Scan for the cell matching the given text and deliver its [X, Y] coordinate at center. 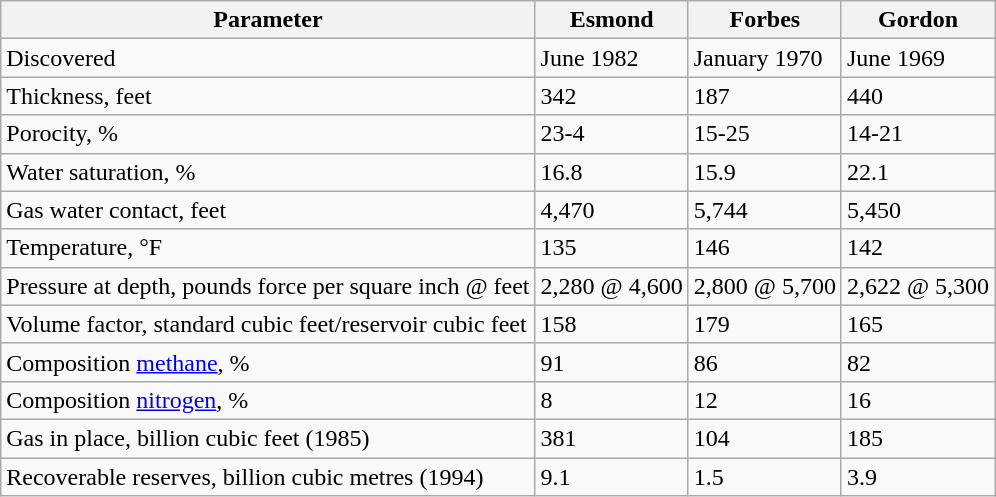
104 [764, 438]
14-21 [918, 134]
Forbes [764, 20]
Volume factor, standard cubic feet/reservoir cubic feet [268, 324]
15.9 [764, 172]
187 [764, 96]
Composition nitrogen, % [268, 400]
15-25 [764, 134]
91 [612, 362]
165 [918, 324]
8 [612, 400]
82 [918, 362]
Thickness, feet [268, 96]
Discovered [268, 58]
Composition methane, % [268, 362]
142 [918, 248]
158 [612, 324]
5,450 [918, 210]
Water saturation, % [268, 172]
5,744 [764, 210]
June 1982 [612, 58]
342 [612, 96]
16 [918, 400]
146 [764, 248]
Parameter [268, 20]
Recoverable reserves, billion cubic metres (1994) [268, 477]
135 [612, 248]
Esmond [612, 20]
440 [918, 96]
3.9 [918, 477]
22.1 [918, 172]
4,470 [612, 210]
Gas water contact, feet [268, 210]
2,800 @ 5,700 [764, 286]
January 1970 [764, 58]
1.5 [764, 477]
185 [918, 438]
2,622 @ 5,300 [918, 286]
Porocity, % [268, 134]
2,280 @ 4,600 [612, 286]
16.8 [612, 172]
9.1 [612, 477]
12 [764, 400]
23-4 [612, 134]
179 [764, 324]
Pressure at depth, pounds force per square inch @ feet [268, 286]
Temperature, °F [268, 248]
Gas in place, billion cubic feet (1985) [268, 438]
June 1969 [918, 58]
Gordon [918, 20]
381 [612, 438]
86 [764, 362]
